Pinpoint the cell where the given text exists, returning its (X, Y) midpoint coordinate. 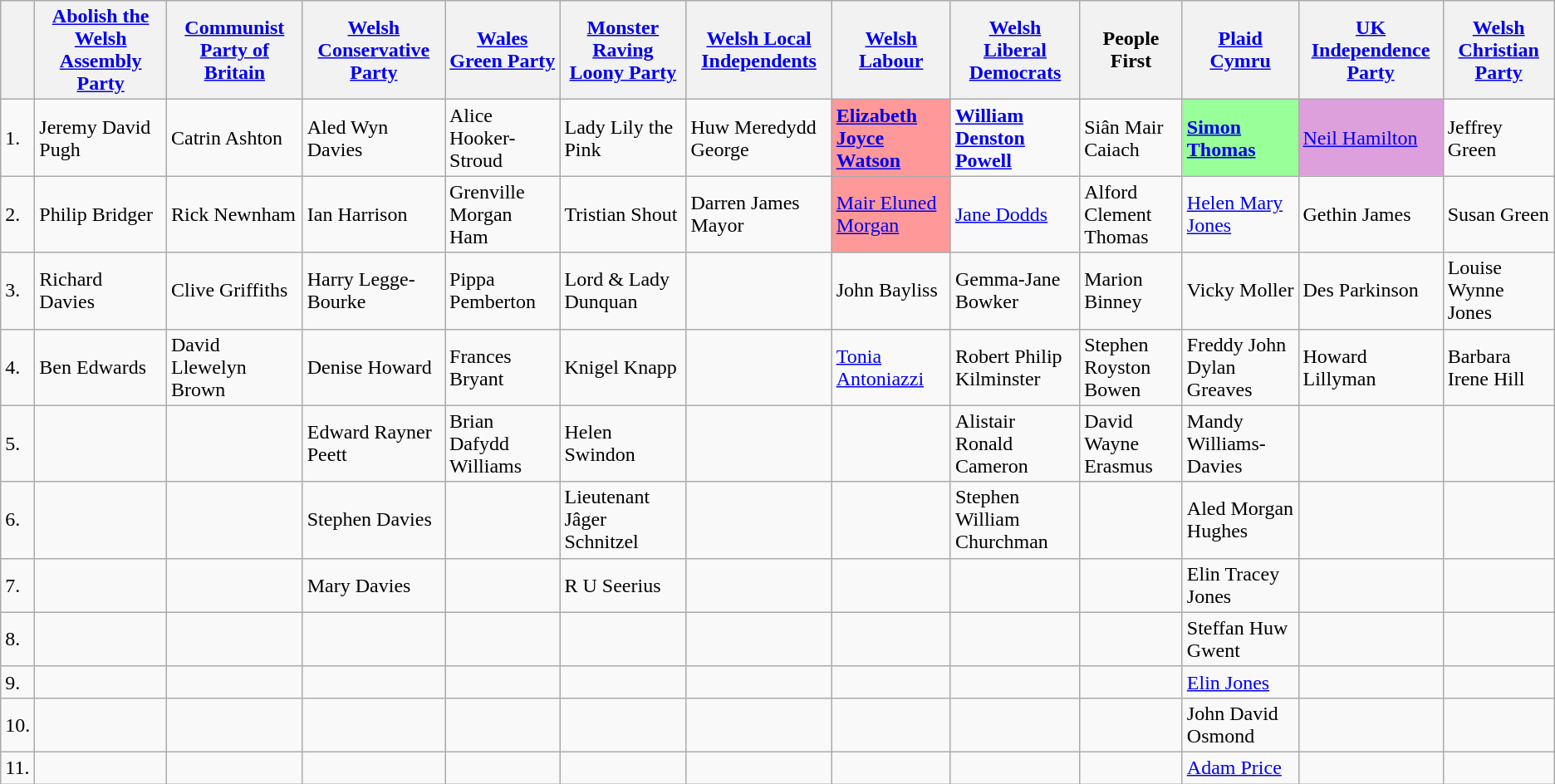
10. (18, 724)
People First (1131, 50)
2. (18, 214)
Denise Howard (374, 367)
Abolish the Welsh Assembly Party (101, 50)
Robert Philip Kilminster (1015, 367)
Welsh Labour (890, 50)
Jane Dodds (1015, 214)
Siân Mair Caiach (1131, 138)
Simon Thomas (1240, 138)
Monster Raving Loony Party (623, 50)
Welsh Local Independents (759, 50)
Frances Bryant (503, 367)
Welsh Christian Party (1499, 50)
Edward Rayner Peett (374, 443)
Ben Edwards (101, 367)
7. (18, 585)
Stephen Davies (374, 520)
3. (18, 291)
Mandy Williams-Davies (1240, 443)
David Wayne Erasmus (1131, 443)
11. (18, 767)
9. (18, 682)
Knigel Knapp (623, 367)
1. (18, 138)
Tonia Antoniazzi (890, 367)
John Bayliss (890, 291)
Alice Hooker-Stroud (503, 138)
R U Seerius (623, 585)
Barbara Irene Hill (1499, 367)
Communist Party of Britain (235, 50)
Elin Tracey Jones (1240, 585)
Lady Lily the Pink (623, 138)
Lieutenant Jâger Schnitzel (623, 520)
Jeremy David Pugh (101, 138)
Helen Swindon (623, 443)
Aled Wyn Davies (374, 138)
Lord & Lady Dunquan (623, 291)
Elin Jones (1240, 682)
Alistair Ronald Cameron (1015, 443)
Plaid Cymru (1240, 50)
William Denston Powell (1015, 138)
Huw Meredydd George (759, 138)
Darren James Mayor (759, 214)
Alford Clement Thomas (1131, 214)
Gethin James (1371, 214)
Philip Bridger (101, 214)
Elizabeth Joyce Watson (890, 138)
Steffan Huw Gwent (1240, 639)
Clive Griffiths (235, 291)
6. (18, 520)
5. (18, 443)
Neil Hamilton (1371, 138)
Des Parkinson (1371, 291)
4. (18, 367)
Welsh Conservative Party (374, 50)
Mary Davies (374, 585)
David Llewelyn Brown (235, 367)
Grenville Morgan Ham (503, 214)
Jeffrey Green (1499, 138)
Helen Mary Jones (1240, 214)
UK Independence Party (1371, 50)
Howard Lillyman (1371, 367)
John David Osmond (1240, 724)
Aled Morgan Hughes (1240, 520)
Ian Harrison (374, 214)
Welsh Liberal Democrats (1015, 50)
8. (18, 639)
Brian Dafydd Williams (503, 443)
Adam Price (1240, 767)
Mair Eluned Morgan (890, 214)
Louise Wynne Jones (1499, 291)
Harry Legge-Bourke (374, 291)
Vicky Moller (1240, 291)
Susan Green (1499, 214)
Freddy John Dylan Greaves (1240, 367)
Rick Newnham (235, 214)
Wales Green Party (503, 50)
Pippa Pemberton (503, 291)
Catrin Ashton (235, 138)
Stephen Royston Bowen (1131, 367)
Gemma-Jane Bowker (1015, 291)
Stephen William Churchman (1015, 520)
Tristian Shout (623, 214)
Richard Davies (101, 291)
Marion Binney (1131, 291)
